Capture the cell that displays the provided text and extract its [X, Y] central coordinate. 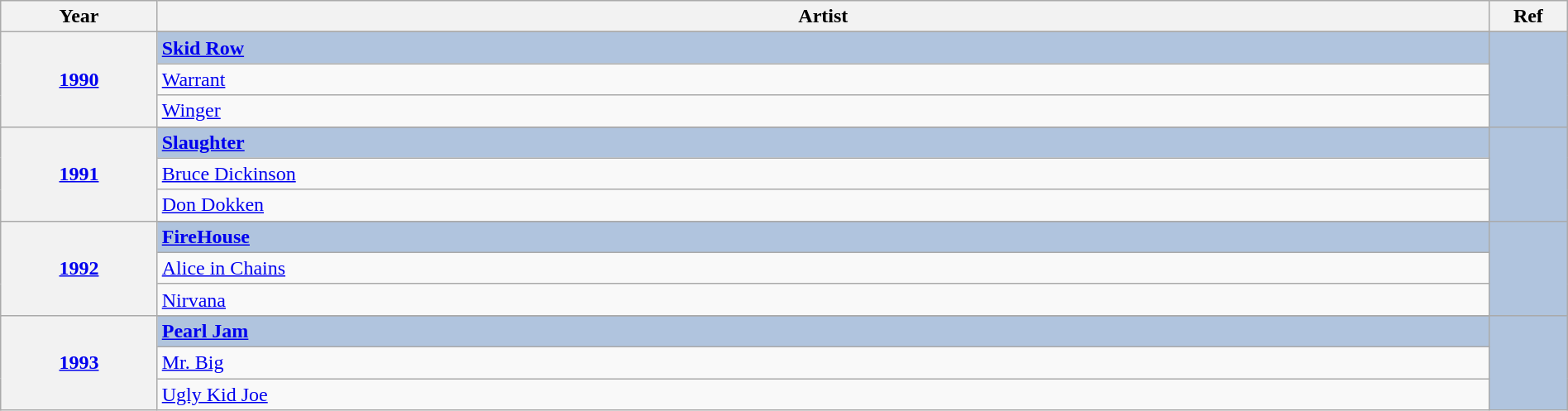
Winger [823, 111]
Warrant [823, 79]
Mr. Big [823, 362]
1992 [79, 268]
FireHouse [823, 237]
Don Dokken [823, 205]
1993 [79, 362]
Skid Row [823, 48]
Year [79, 17]
1991 [79, 174]
Ref [1528, 17]
Artist [823, 17]
Ugly Kid Joe [823, 394]
Pearl Jam [823, 331]
Slaughter [823, 142]
Alice in Chains [823, 268]
1990 [79, 79]
Nirvana [823, 299]
Bruce Dickinson [823, 174]
